Find where the given text appears and provide that cell's center as (X, Y) coordinate. 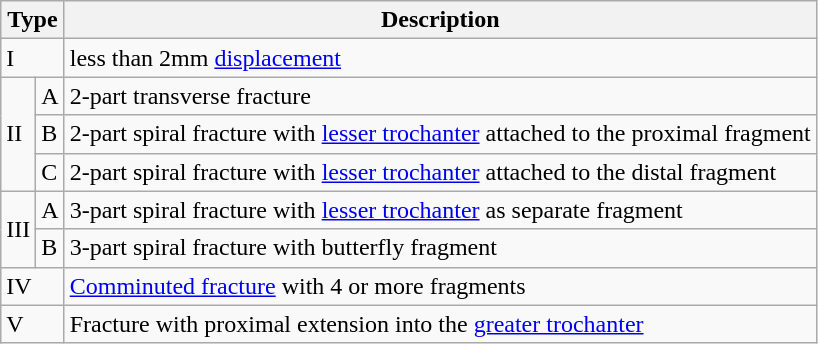
C (50, 172)
2-part spiral fracture with lesser trochanter attached to the distal fragment (440, 172)
2-part transverse fracture (440, 96)
Fracture with proximal extension into the greater trochanter (440, 324)
2-part spiral fracture with lesser trochanter attached to the proximal fragment (440, 134)
IV (32, 286)
3-part spiral fracture with butterfly fragment (440, 248)
II (18, 134)
III (18, 229)
Comminuted fracture with 4 or more fragments (440, 286)
Description (440, 20)
Type (32, 20)
I (32, 58)
3-part spiral fracture with lesser trochanter as separate fragment (440, 210)
V (32, 324)
less than 2mm displacement (440, 58)
